Scan for the cell matching the given text and deliver its [X, Y] coordinate at center. 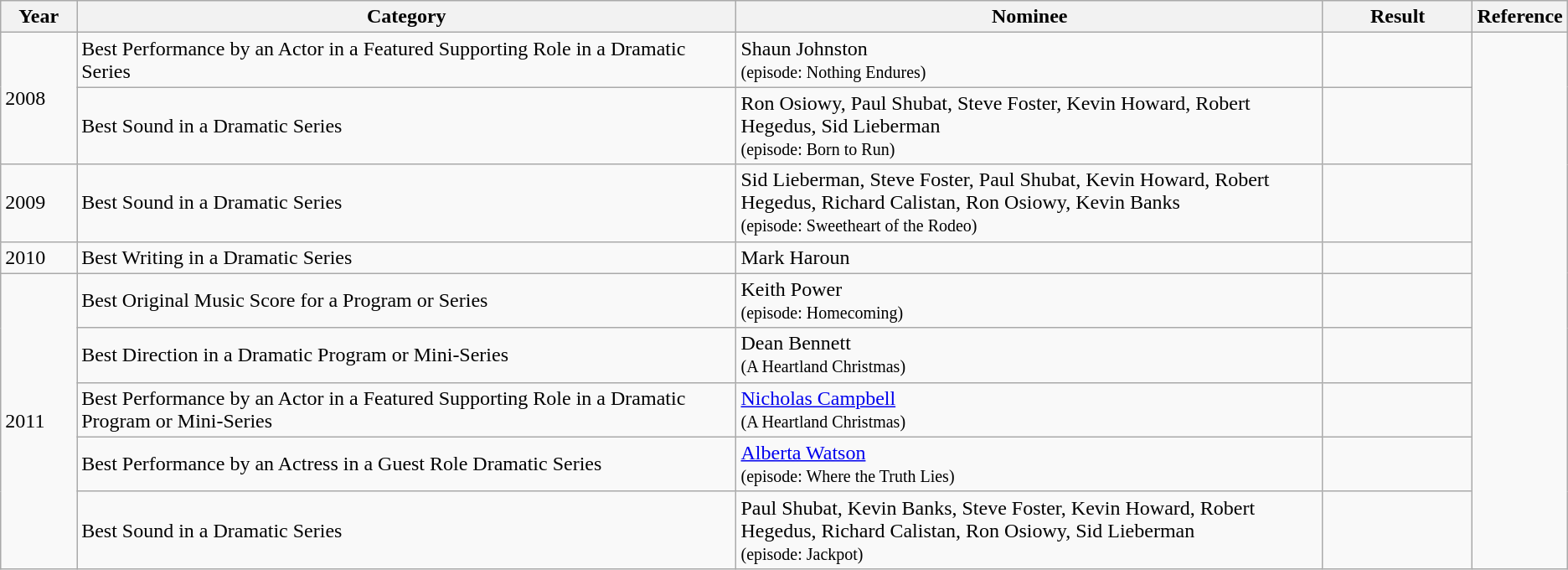
2008 [39, 99]
Result [1397, 17]
Keith Power(episode: Homecoming) [1029, 300]
2009 [39, 203]
2011 [39, 421]
Alberta Watson(episode: Where the Truth Lies) [1029, 464]
Best Writing in a Dramatic Series [407, 257]
Shaun Johnston(episode: Nothing Endures) [1029, 60]
2010 [39, 257]
Category [407, 17]
Dean Bennett(A Heartland Christmas) [1029, 355]
Sid Lieberman, Steve Foster, Paul Shubat, Kevin Howard, Robert Hegedus, Richard Calistan, Ron Osiowy, Kevin Banks(episode: Sweetheart of the Rodeo) [1029, 203]
Nominee [1029, 17]
Best Performance by an Actor in a Featured Supporting Role in a Dramatic Series [407, 60]
Best Performance by an Actress in a Guest Role Dramatic Series [407, 464]
Reference [1519, 17]
Nicholas Campbell(A Heartland Christmas) [1029, 409]
Paul Shubat, Kevin Banks, Steve Foster, Kevin Howard, Robert Hegedus, Richard Calistan, Ron Osiowy, Sid Lieberman(episode: Jackpot) [1029, 530]
Best Original Music Score for a Program or Series [407, 300]
Ron Osiowy, Paul Shubat, Steve Foster, Kevin Howard, Robert Hegedus, Sid Lieberman(episode: Born to Run) [1029, 126]
Mark Haroun [1029, 257]
Best Performance by an Actor in a Featured Supporting Role in a Dramatic Program or Mini-Series [407, 409]
Best Direction in a Dramatic Program or Mini-Series [407, 355]
Year [39, 17]
